Capture the cell that displays the provided text and extract its [x, y] central coordinate. 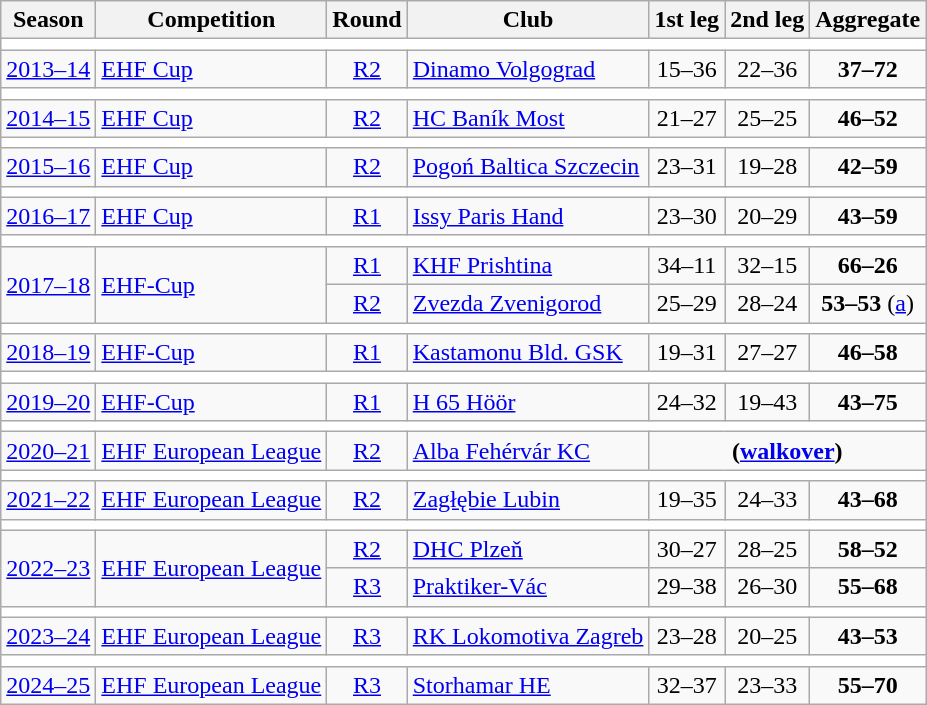
Club [528, 20]
2020–21 [48, 451]
Aggregate [868, 20]
19–35 [687, 500]
19–43 [768, 402]
2022–23 [48, 568]
28–24 [768, 303]
24–32 [687, 402]
Storhamar HE [528, 685]
22–36 [768, 69]
32–15 [768, 265]
Dinamo Volgograd [528, 69]
23–31 [687, 167]
2023–24 [48, 636]
43–75 [868, 402]
27–27 [768, 353]
Season [48, 20]
58–52 [868, 549]
Praktiker-Vác [528, 587]
2016–17 [48, 216]
30–27 [687, 549]
53–53 (a) [868, 303]
20–25 [768, 636]
55–70 [868, 685]
37–72 [868, 69]
H 65 Höör [528, 402]
23–33 [768, 685]
Pogoń Baltica Szczecin [528, 167]
46–58 [868, 353]
43–59 [868, 216]
2014–15 [48, 118]
2017–18 [48, 284]
34–11 [687, 265]
43–68 [868, 500]
DHC Plzeň [528, 549]
2015–16 [48, 167]
15–36 [687, 69]
28–25 [768, 549]
Issy Paris Hand [528, 216]
1st leg [687, 20]
43–53 [868, 636]
KHF Prishtina [528, 265]
26–30 [768, 587]
Kastamonu Bld. GSK [528, 353]
(walkover) [788, 451]
29–38 [687, 587]
2019–20 [48, 402]
RK Lokomotiva Zagreb [528, 636]
24–33 [768, 500]
23–30 [687, 216]
66–26 [868, 265]
25–29 [687, 303]
25–25 [768, 118]
2nd leg [768, 20]
HC Baník Most [528, 118]
20–29 [768, 216]
2018–19 [48, 353]
2013–14 [48, 69]
23–28 [687, 636]
32–37 [687, 685]
42–59 [868, 167]
19–28 [768, 167]
2024–25 [48, 685]
Zagłębie Lubin [528, 500]
Alba Fehérvár KC [528, 451]
19–31 [687, 353]
Competition [212, 20]
46–52 [868, 118]
2021–22 [48, 500]
21–27 [687, 118]
55–68 [868, 587]
Zvezda Zvenigorod [528, 303]
Round [367, 20]
